For the text-containing cell, return its midpoint in [X, Y] coordinate format. 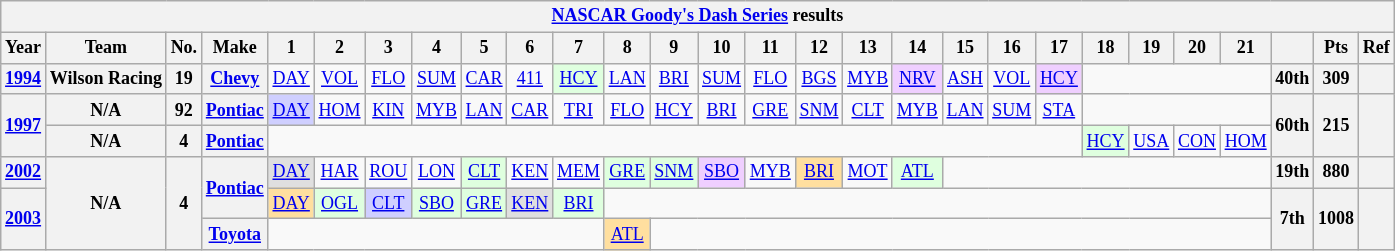
7th [1292, 219]
Team [106, 48]
12 [819, 48]
411 [530, 78]
5 [484, 48]
18 [1106, 48]
20 [1198, 48]
10 [722, 48]
STA [1060, 110]
880 [1336, 172]
6 [530, 48]
2002 [24, 172]
3 [388, 48]
CON [1198, 140]
16 [1012, 48]
BGS [819, 78]
2003 [24, 219]
215 [1336, 125]
ROU [388, 172]
OGL [340, 204]
40th [1292, 78]
Pts [1336, 48]
14 [917, 48]
MOT [868, 172]
KIN [388, 110]
13 [868, 48]
Chevy [234, 78]
60th [1292, 125]
1008 [1336, 219]
9 [674, 48]
19th [1292, 172]
309 [1336, 78]
7 [579, 48]
NASCAR Goody's Dash Series results [698, 16]
Make [234, 48]
15 [965, 48]
LON [437, 172]
Year [24, 48]
Wilson Racing [106, 78]
ASH [965, 78]
21 [1246, 48]
1 [291, 48]
USA [1152, 140]
17 [1060, 48]
8 [627, 48]
Ref [1376, 48]
HAR [340, 172]
Toyota [234, 234]
No. [184, 48]
NRV [917, 78]
2 [340, 48]
1997 [24, 125]
92 [184, 110]
11 [770, 48]
MEM [579, 172]
TRI [579, 110]
1994 [24, 78]
